Provide the (X, Y) coordinate of the cell's center where the given text is located.  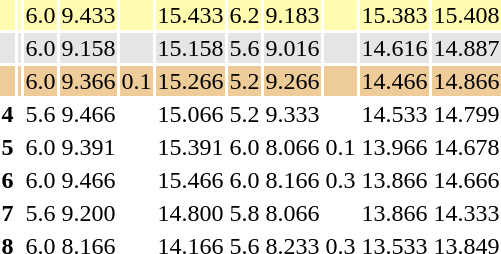
5.8 (244, 213)
9.158 (88, 48)
13.966 (394, 147)
15.266 (190, 81)
9.366 (88, 81)
9.333 (292, 114)
9.391 (88, 147)
9.200 (88, 213)
9.266 (292, 81)
15.383 (394, 15)
14.799 (466, 114)
14.333 (466, 213)
15.158 (190, 48)
9.016 (292, 48)
14.533 (394, 114)
15.408 (466, 15)
14.616 (394, 48)
14.800 (190, 213)
15.066 (190, 114)
14.887 (466, 48)
8.166 (292, 180)
9.183 (292, 15)
6 (8, 180)
15.433 (190, 15)
7 (8, 213)
14.666 (466, 180)
15.466 (190, 180)
15.391 (190, 147)
4 (8, 114)
14.466 (394, 81)
9.433 (88, 15)
0.3 (340, 180)
6.2 (244, 15)
14.678 (466, 147)
5 (8, 147)
14.866 (466, 81)
